Extract the [x, y] coordinate from the center of the cell holding the provided text.  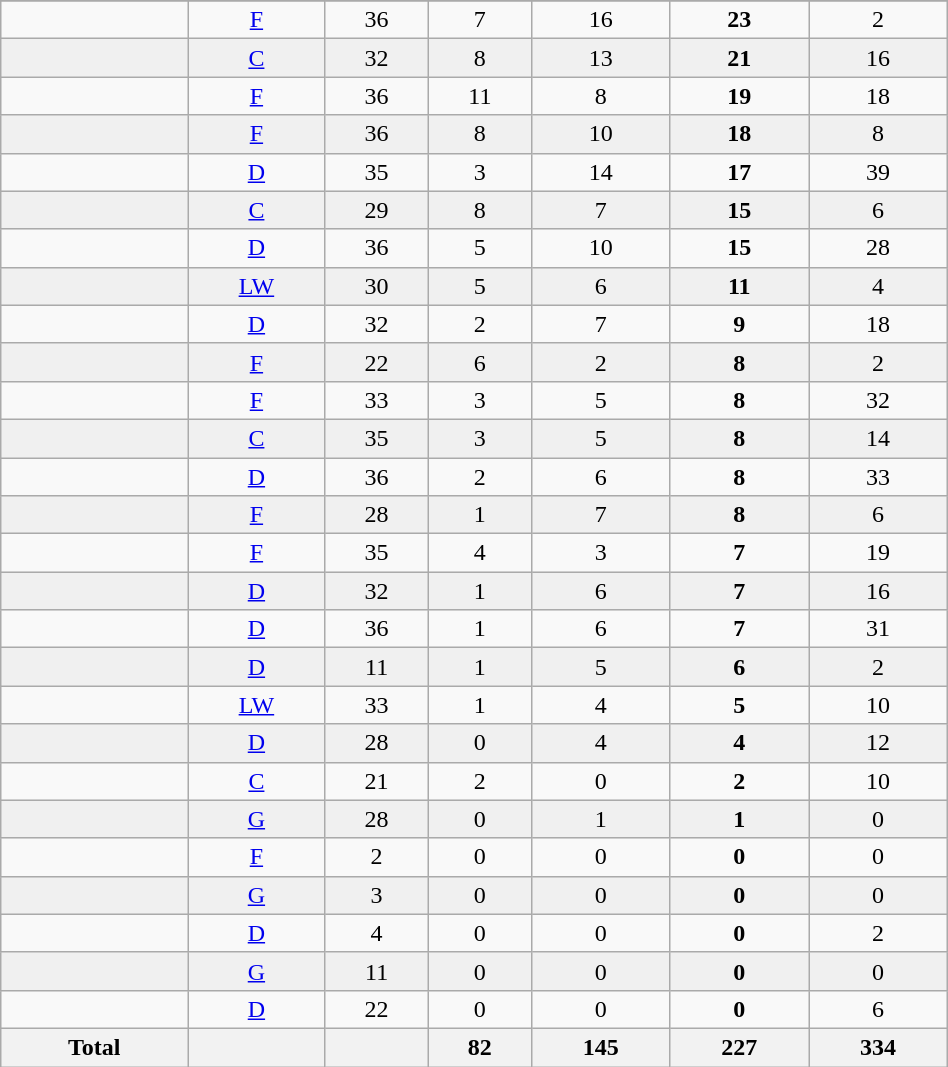
Total [94, 1047]
31 [878, 629]
227 [740, 1047]
334 [878, 1047]
17 [740, 172]
145 [600, 1047]
82 [480, 1047]
12 [878, 743]
13 [600, 58]
30 [376, 286]
29 [376, 210]
23 [740, 20]
9 [740, 324]
39 [878, 172]
